Extract the [x, y] coordinate from the center of the cell holding the provided text.  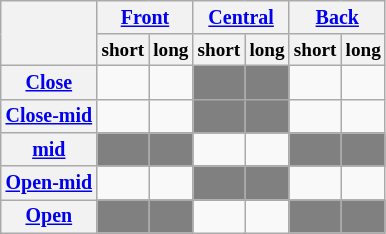
Close-mid [49, 116]
Close [49, 82]
Open-mid [49, 182]
mid [49, 150]
Open [49, 216]
Back [337, 18]
Front [145, 18]
Central [241, 18]
